Detect which cell encompasses the target text, then output its [X, Y] center coordinate. 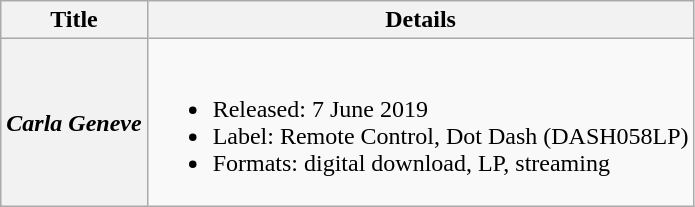
Carla Geneve [74, 122]
Released: 7 June 2019Label: Remote Control, Dot Dash (DASH058LP)Formats: digital download, LP, streaming [420, 122]
Details [420, 20]
Title [74, 20]
